For the text-containing cell, return its midpoint in (x, y) coordinate format. 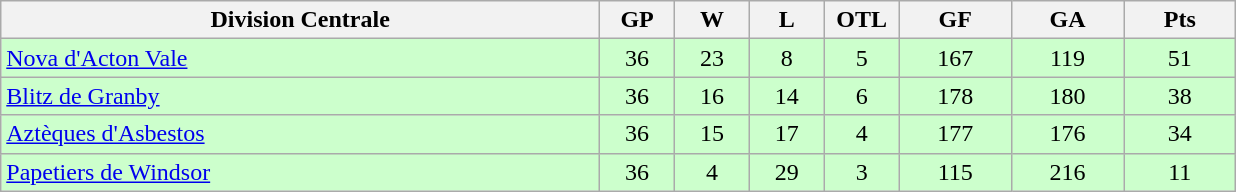
38 (1180, 96)
L (786, 20)
119 (1067, 58)
115 (955, 172)
11 (1180, 172)
177 (955, 134)
167 (955, 58)
14 (786, 96)
23 (712, 58)
176 (1067, 134)
Pts (1180, 20)
15 (712, 134)
51 (1180, 58)
178 (955, 96)
16 (712, 96)
GP (638, 20)
Blitz de Granby (300, 96)
3 (862, 172)
17 (786, 134)
GF (955, 20)
Nova d'Acton Vale (300, 58)
8 (786, 58)
Aztèques d'Asbestos (300, 134)
OTL (862, 20)
216 (1067, 172)
29 (786, 172)
W (712, 20)
Division Centrale (300, 20)
34 (1180, 134)
180 (1067, 96)
5 (862, 58)
GA (1067, 20)
6 (862, 96)
Papetiers de Windsor (300, 172)
